Output the (X, Y) coordinate of the center of the cell containing the given text.  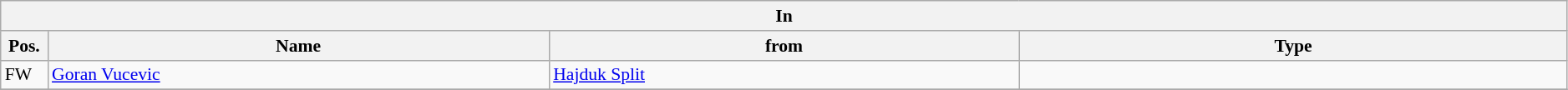
FW (24, 75)
Pos. (24, 46)
In (784, 16)
Name (298, 46)
Hajduk Split (784, 75)
from (784, 46)
Goran Vucevic (298, 75)
Type (1293, 46)
